Return [X, Y] of the center of cell containing provided text 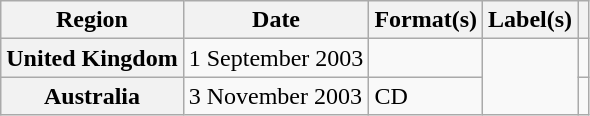
1 September 2003 [276, 58]
Format(s) [426, 20]
CD [426, 96]
Region [92, 20]
Australia [92, 96]
3 November 2003 [276, 96]
United Kingdom [92, 58]
Label(s) [530, 20]
Date [276, 20]
